Find where the given text appears and provide that cell's center as (x, y) coordinate. 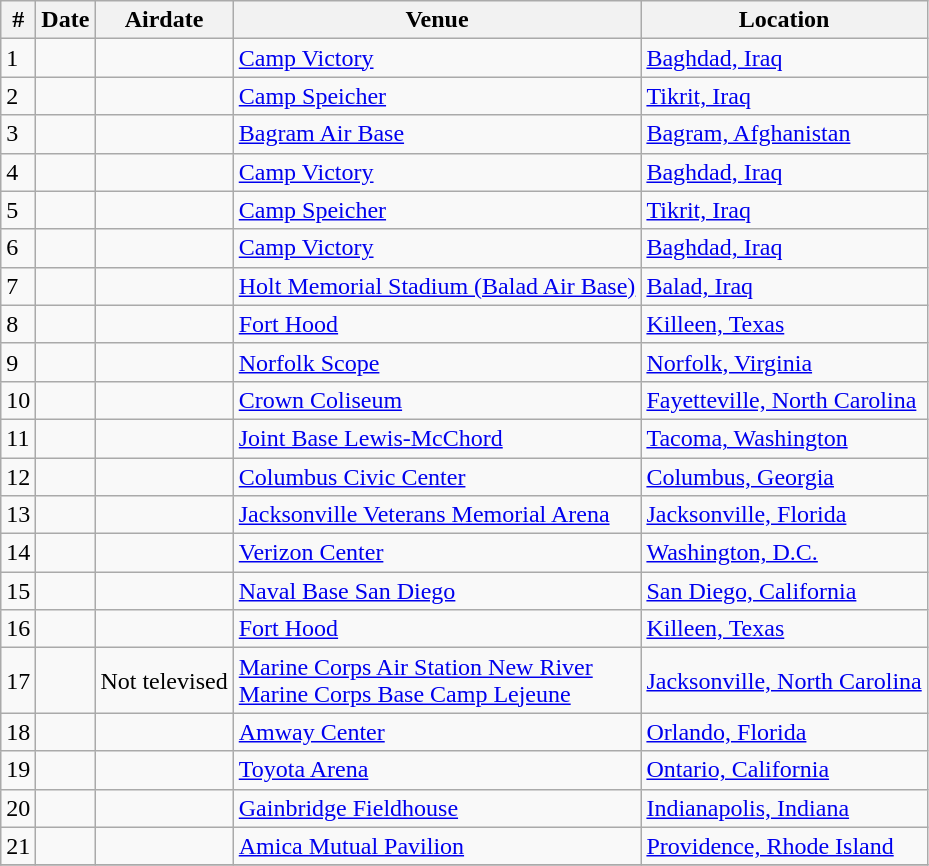
4 (18, 172)
Jacksonville, North Carolina (784, 680)
19 (18, 770)
Columbus Civic Center (437, 477)
16 (18, 629)
15 (18, 591)
Norfolk, Virginia (784, 362)
Marine Corps Air Station New RiverMarine Corps Base Camp Lejeune (437, 680)
7 (18, 286)
12 (18, 477)
Amica Mutual Pavilion (437, 846)
Location (784, 20)
Norfolk Scope (437, 362)
Ontario, California (784, 770)
1 (18, 58)
Not televised (164, 680)
Jacksonville Veterans Memorial Arena (437, 515)
Toyota Arena (437, 770)
San Diego, California (784, 591)
Fayetteville, North Carolina (784, 400)
2 (18, 96)
8 (18, 324)
18 (18, 732)
Providence, Rhode Island (784, 846)
5 (18, 210)
11 (18, 438)
Amway Center (437, 732)
Jacksonville, Florida (784, 515)
3 (18, 134)
Venue (437, 20)
Bagram Air Base (437, 134)
Orlando, Florida (784, 732)
Gainbridge Fieldhouse (437, 808)
10 (18, 400)
Washington, D.C. (784, 553)
Naval Base San Diego (437, 591)
Balad, Iraq (784, 286)
# (18, 20)
Date (66, 20)
14 (18, 553)
Tacoma, Washington (784, 438)
21 (18, 846)
Airdate (164, 20)
20 (18, 808)
Joint Base Lewis-McChord (437, 438)
6 (18, 248)
Verizon Center (437, 553)
Holt Memorial Stadium (Balad Air Base) (437, 286)
Bagram, Afghanistan (784, 134)
9 (18, 362)
Columbus, Georgia (784, 477)
Crown Coliseum (437, 400)
17 (18, 680)
13 (18, 515)
Indianapolis, Indiana (784, 808)
